Identify which cell holds the provided text, then report its (X, Y) central coordinate. 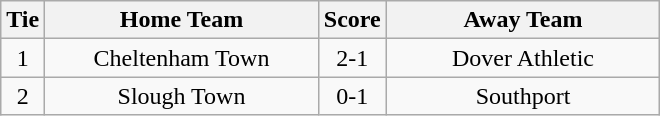
Dover Athletic (523, 58)
1 (23, 58)
Tie (23, 20)
Away Team (523, 20)
Southport (523, 96)
Score (352, 20)
Cheltenham Town (182, 58)
Home Team (182, 20)
2-1 (352, 58)
Slough Town (182, 96)
0-1 (352, 96)
2 (23, 96)
